Provide the (x, y) coordinate of the cell's center where the given text is located.  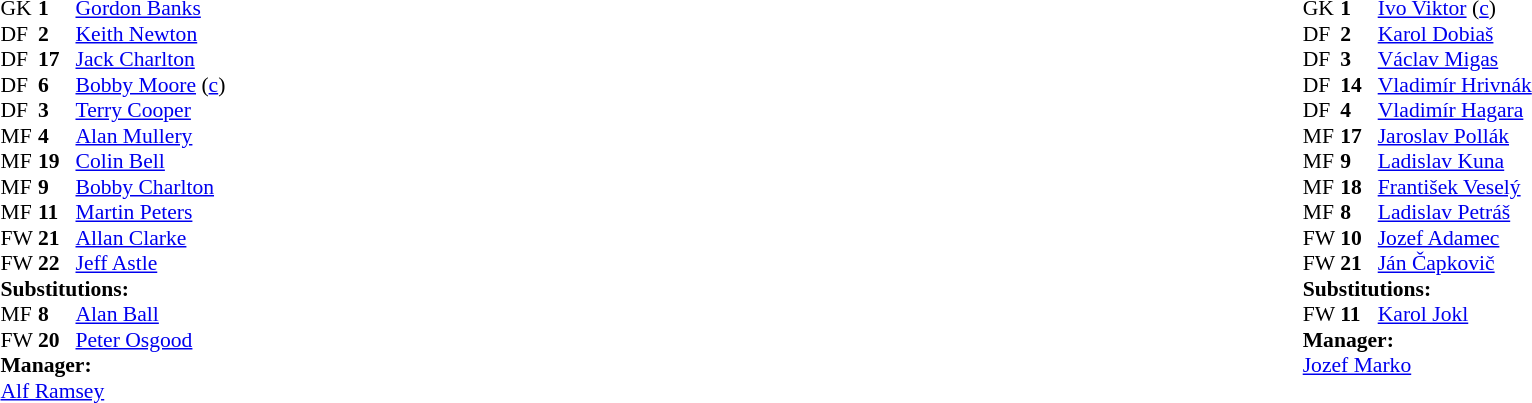
Jozef Marko (1418, 365)
Bobby Charlton (151, 187)
Ján Čapkovič (1455, 263)
6 (57, 85)
Martin Peters (151, 213)
19 (57, 161)
18 (1359, 187)
Vladimír Hrivnák (1455, 85)
20 (57, 340)
František Veselý (1455, 187)
Ladislav Petráš (1455, 213)
10 (1359, 238)
Jack Charlton (151, 59)
Jeff Astle (151, 263)
Bobby Moore (c) (151, 85)
Karol Dobiaš (1455, 34)
Václav Migas (1455, 59)
Karol Jokl (1455, 315)
Keith Newton (151, 34)
Vladimír Hagara (1455, 111)
Alan Mullery (151, 136)
22 (57, 263)
Ladislav Kuna (1455, 161)
Allan Clarke (151, 238)
Jozef Adamec (1455, 238)
Colin Bell (151, 161)
Alan Ball (151, 315)
Jaroslav Pollák (1455, 136)
Terry Cooper (151, 111)
14 (1359, 85)
Peter Osgood (151, 340)
